Search for the cell housing the specified text and yield its [x, y] center coordinate. 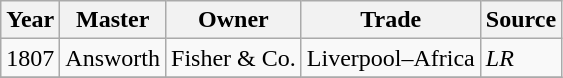
Answorth [113, 58]
Trade [390, 20]
Source [520, 20]
1807 [30, 58]
LR [520, 58]
Year [30, 20]
Owner [234, 20]
Fisher & Co. [234, 58]
Master [113, 20]
Liverpool–Africa [390, 58]
